Provide the [x, y] coordinate of the cell's center where the given text is located.  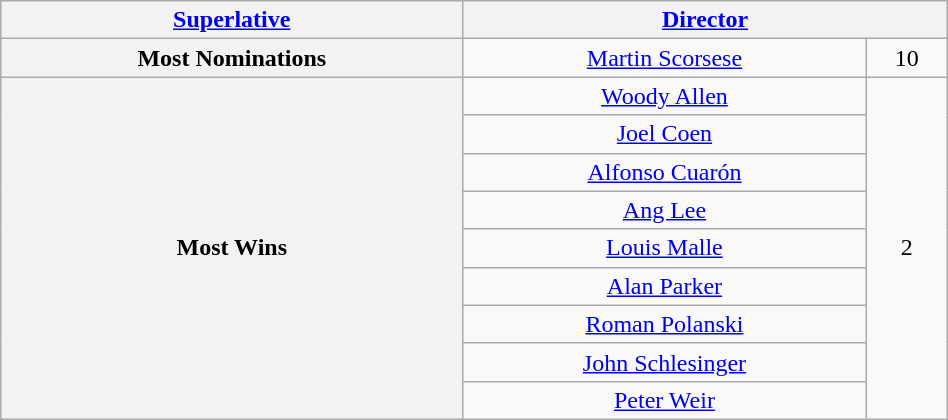
Most Nominations [232, 58]
10 [906, 58]
Alfonso Cuarón [664, 172]
John Schlesinger [664, 362]
Louis Malle [664, 248]
Peter Weir [664, 400]
Most Wins [232, 248]
Joel Coen [664, 134]
Woody Allen [664, 96]
Roman Polanski [664, 324]
Martin Scorsese [664, 58]
2 [906, 248]
Superlative [232, 20]
Director [705, 20]
Ang Lee [664, 210]
Alan Parker [664, 286]
